Extract the (x, y) coordinate from the center of the cell holding the provided text.  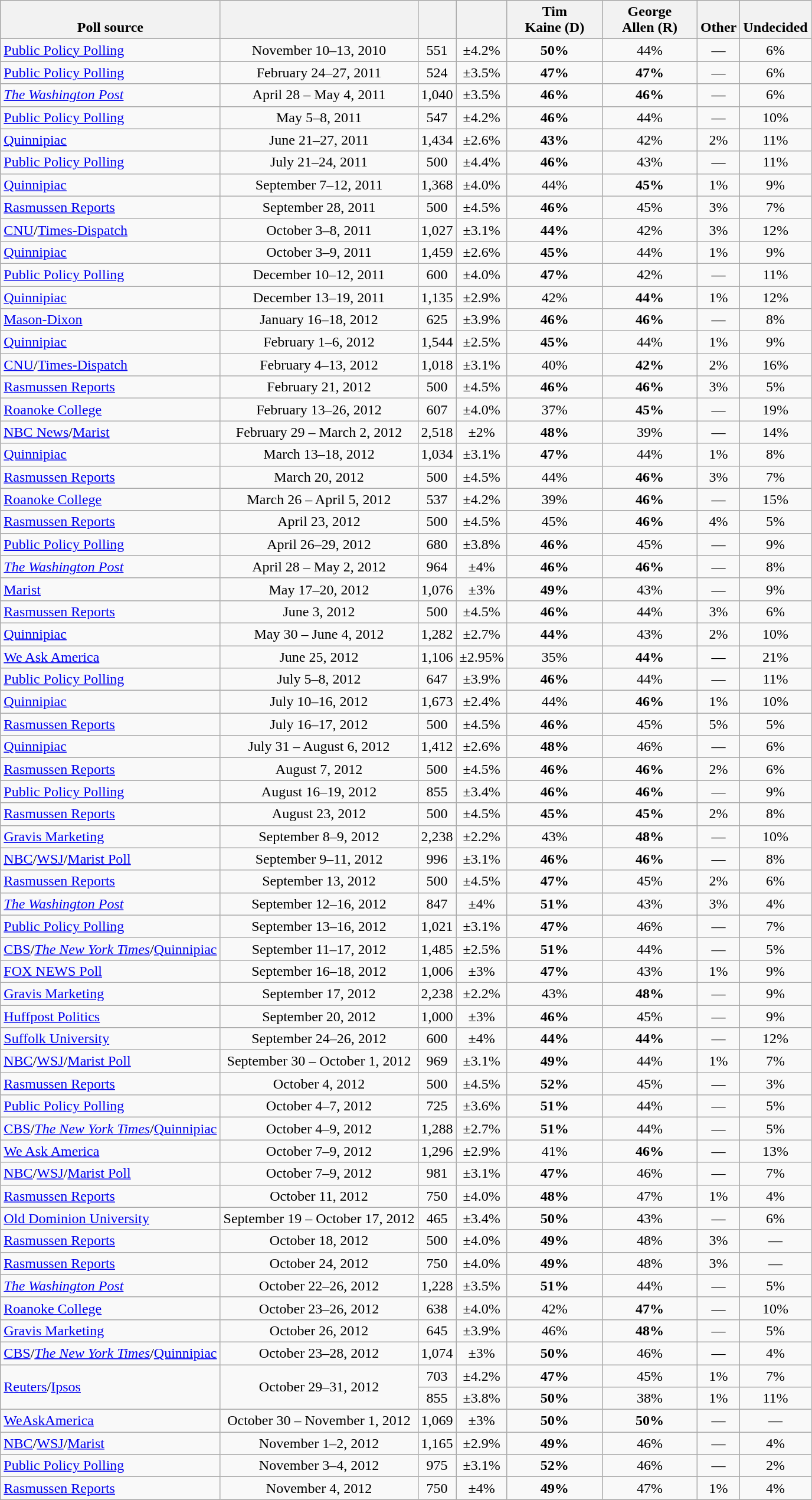
37% (555, 410)
September 28, 2011 (319, 207)
981 (437, 1174)
1,034 (437, 455)
September 11–17, 2012 (319, 949)
1,228 (437, 1286)
1,006 (437, 971)
645 (437, 1331)
November 4, 2012 (319, 1488)
1,018 (437, 365)
March 26 – April 5, 2012 (319, 499)
±2.4% (482, 702)
1,673 (437, 702)
847 (437, 904)
35% (555, 657)
July 16–17, 2012 (319, 724)
March 20, 2012 (319, 477)
July 5–8, 2012 (319, 679)
April 28 – May 4, 2011 (319, 95)
September 24–26, 2012 (319, 1039)
607 (437, 410)
May 17–20, 2012 (319, 589)
969 (437, 1061)
1,459 (437, 252)
Suffolk University (110, 1039)
February 13–26, 2012 (319, 410)
1,027 (437, 230)
625 (437, 320)
Marist (110, 589)
1,282 (437, 634)
July 31 – August 6, 2012 (319, 747)
October 4–9, 2012 (319, 1129)
February 21, 2012 (319, 387)
547 (437, 117)
FOX NEWS Poll (110, 971)
1,074 (437, 1353)
October 4, 2012 (319, 1084)
1,135 (437, 297)
September 19 – October 17, 2012 (319, 1218)
41% (555, 1151)
September 17, 2012 (319, 994)
996 (437, 859)
1,434 (437, 140)
TimKaine (D) (555, 20)
September 8–9, 2012 (319, 836)
1,040 (437, 95)
October 4–7, 2012 (319, 1106)
March 13–18, 2012 (319, 455)
1,106 (437, 657)
October 29–31, 2012 (319, 1387)
October 24, 2012 (319, 1263)
May 30 – June 4, 2012 (319, 634)
1,296 (437, 1151)
14% (775, 432)
703 (437, 1376)
April 28 – May 2, 2012 (319, 567)
November 3–4, 2012 (319, 1466)
September 7–12, 2011 (319, 185)
July 10–16, 2012 (319, 702)
1,368 (437, 185)
1,000 (437, 1016)
February 29 – March 2, 2012 (319, 432)
1,288 (437, 1129)
August 16–19, 2012 (319, 792)
19% (775, 410)
551 (437, 50)
NBC News/Marist (110, 432)
1,485 (437, 949)
September 16–18, 2012 (319, 971)
Old Dominion University (110, 1218)
13% (775, 1151)
40% (555, 365)
Huffpost Politics (110, 1016)
1,021 (437, 926)
±4.4% (482, 162)
October 3–9, 2011 (319, 252)
November 10–13, 2010 (319, 50)
537 (437, 499)
October 11, 2012 (319, 1196)
Other (718, 20)
NBC/WSJ/Marist (110, 1443)
Reuters/Ipsos (110, 1387)
21% (775, 657)
September 9–11, 2012 (319, 859)
38% (649, 1398)
WeAskAmerica (110, 1421)
15% (775, 499)
October 18, 2012 (319, 1241)
1,076 (437, 589)
725 (437, 1106)
1,165 (437, 1443)
GeorgeAllen (R) (649, 20)
Undecided (775, 20)
February 1–6, 2012 (319, 342)
September 30 – October 1, 2012 (319, 1061)
16% (775, 365)
2,518 (437, 432)
January 16–18, 2012 (319, 320)
October 3–8, 2011 (319, 230)
February 4–13, 2012 (319, 365)
October 23–28, 2012 (319, 1353)
647 (437, 679)
October 23–26, 2012 (319, 1308)
October 22–26, 2012 (319, 1286)
±2.95% (482, 657)
April 26–29, 2012 (319, 544)
August 23, 2012 (319, 814)
964 (437, 567)
1,544 (437, 342)
638 (437, 1308)
June 3, 2012 (319, 612)
February 24–27, 2011 (319, 73)
June 21–27, 2011 (319, 140)
August 7, 2012 (319, 769)
September 20, 2012 (319, 1016)
October 26, 2012 (319, 1331)
September 13–16, 2012 (319, 926)
±3.6% (482, 1106)
October 30 – November 1, 2012 (319, 1421)
June 25, 2012 (319, 657)
±2% (482, 432)
May 5–8, 2011 (319, 117)
December 13–19, 2011 (319, 297)
December 10–12, 2011 (319, 274)
1,412 (437, 747)
November 1–2, 2012 (319, 1443)
1,069 (437, 1421)
Poll source (110, 20)
July 21–24, 2011 (319, 162)
April 23, 2012 (319, 522)
September 13, 2012 (319, 881)
Mason-Dixon (110, 320)
680 (437, 544)
975 (437, 1466)
465 (437, 1218)
September 12–16, 2012 (319, 904)
524 (437, 73)
